Identify which cell holds the provided text, then report its (x, y) central coordinate. 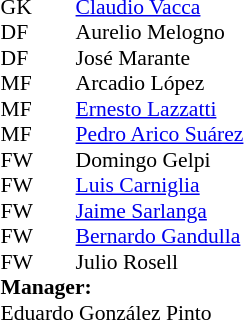
Ernesto Lazzatti (160, 109)
Arcadio López (160, 83)
Bernardo Gandulla (160, 237)
Jaime Sarlanga (160, 211)
Julio Rosell (160, 262)
Domingo Gelpi (160, 160)
Luis Carniglia (160, 185)
Aurelio Melogno (160, 33)
José Marante (160, 58)
Manager: (122, 287)
Pedro Arico Suárez (160, 135)
